For the text-containing cell, return its midpoint in (X, Y) coordinate format. 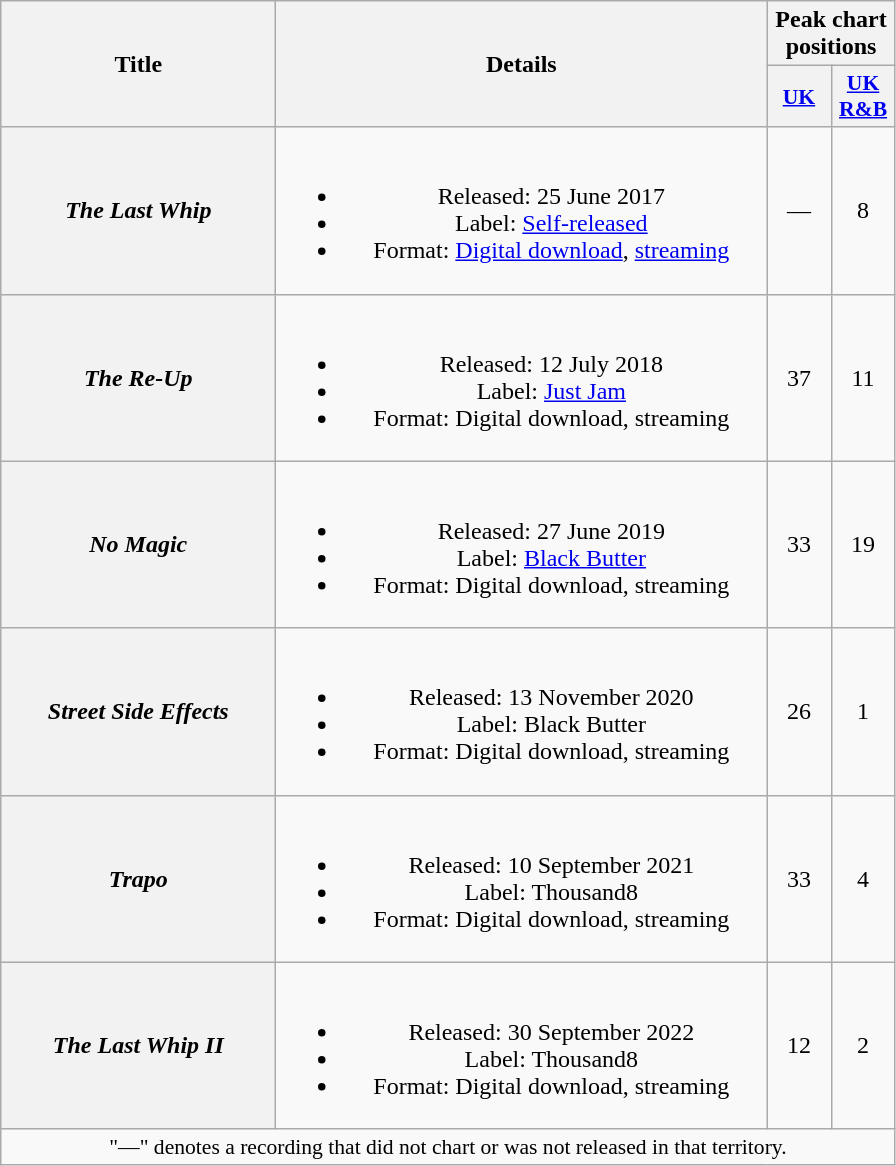
Street Side Effects (138, 712)
37 (799, 378)
No Magic (138, 544)
Released: 25 June 2017Label: Self-releasedFormat: Digital download, streaming (522, 210)
Details (522, 64)
1 (863, 712)
4 (863, 878)
11 (863, 378)
8 (863, 210)
Released: 10 September 2021Label: Thousand8Format: Digital download, streaming (522, 878)
2 (863, 1046)
The Last Whip II (138, 1046)
UK R&B (863, 96)
UK (799, 96)
"—" denotes a recording that did not chart or was not released in that territory. (448, 1147)
Released: 30 September 2022Label: Thousand8Format: Digital download, streaming (522, 1046)
Released: 27 June 2019Label: Black ButterFormat: Digital download, streaming (522, 544)
Released: 12 July 2018Label: Just JamFormat: Digital download, streaming (522, 378)
Released: 13 November 2020Label: Black ButterFormat: Digital download, streaming (522, 712)
Peak chart positions (831, 34)
Title (138, 64)
— (799, 210)
26 (799, 712)
12 (799, 1046)
19 (863, 544)
The Re-Up (138, 378)
The Last Whip (138, 210)
Trapo (138, 878)
